Identify which cell holds the provided text, then report its [x, y] central coordinate. 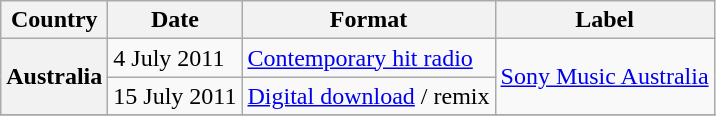
Country [54, 20]
Australia [54, 77]
Sony Music Australia [604, 77]
Contemporary hit radio [368, 58]
Digital download / remix [368, 96]
Format [368, 20]
4 July 2011 [175, 58]
Label [604, 20]
Date [175, 20]
15 July 2011 [175, 96]
